From the cell containing the given text, extract its center point as [X, Y] coordinate. 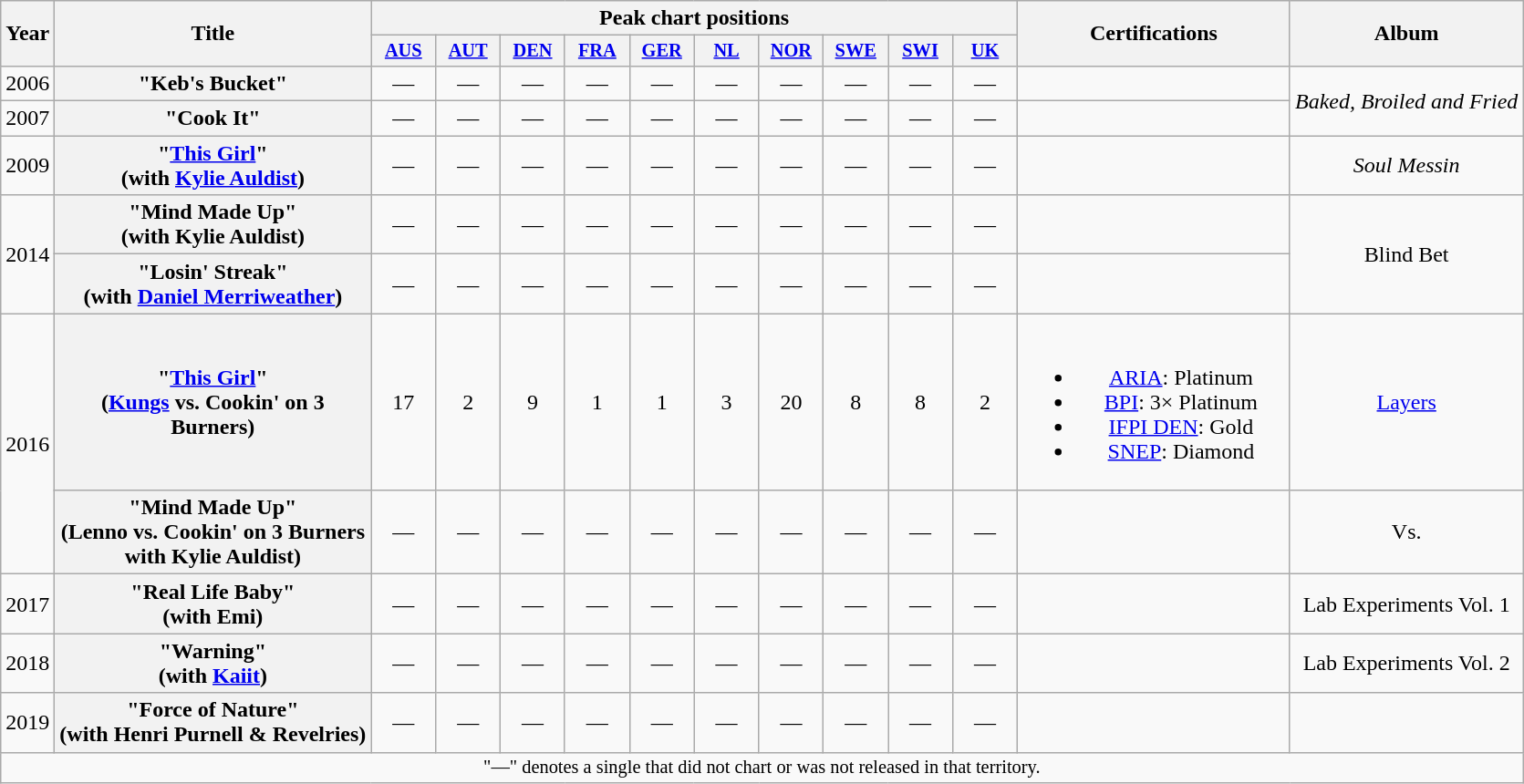
2006 [27, 83]
Album [1406, 34]
Lab Experiments Vol. 2 [1406, 664]
2019 [27, 722]
SWE [855, 51]
Peak chart positions [695, 18]
Baked, Broiled and Fried [1406, 100]
SWI [921, 51]
"This Girl"(Kungs vs. Cookin' on 3 Burners) [213, 402]
2017 [27, 603]
"Mind Made Up"(Lenno vs. Cookin' on 3 Burners with Kylie Auldist) [213, 532]
UK [985, 51]
9 [533, 402]
NOR [792, 51]
"Real Life Baby"(with Emi) [213, 603]
GER [662, 51]
ARIA: PlatinumBPI: 3× PlatinumIFPI DEN: GoldSNEP: Diamond [1153, 402]
DEN [533, 51]
3 [726, 402]
AUT [469, 51]
FRA [596, 51]
Soul Messin [1406, 166]
Layers [1406, 402]
AUS [403, 51]
Title [213, 34]
2014 [27, 254]
"Losin' Streak"(with Daniel Merriweather) [213, 284]
"Warning"(with Kaiit) [213, 664]
2018 [27, 664]
Blind Bet [1406, 254]
17 [403, 402]
"—" denotes a single that did not chart or was not released in that territory. [762, 768]
"Keb's Bucket" [213, 83]
2007 [27, 119]
Year [27, 34]
20 [792, 402]
"This Girl"(with Kylie Auldist) [213, 166]
"Mind Made Up"(with Kylie Auldist) [213, 224]
"Force of Nature" (with Henri Purnell & Revelries) [213, 722]
Vs. [1406, 532]
NL [726, 51]
"Cook It" [213, 119]
Certifications [1153, 34]
2016 [27, 444]
2009 [27, 166]
Lab Experiments Vol. 1 [1406, 603]
